Pinpoint the cell where the given text exists, returning its [X, Y] midpoint coordinate. 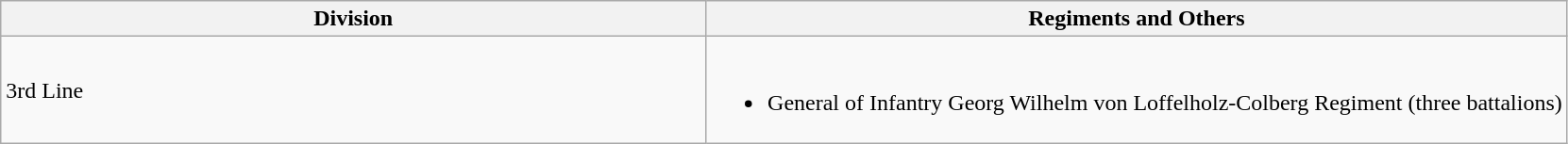
3rd Line [353, 90]
General of Infantry Georg Wilhelm von Loffelholz-Colberg Regiment (three battalions) [1137, 90]
Division [353, 19]
Regiments and Others [1137, 19]
